Scan for the cell matching the given text and deliver its (X, Y) coordinate at center. 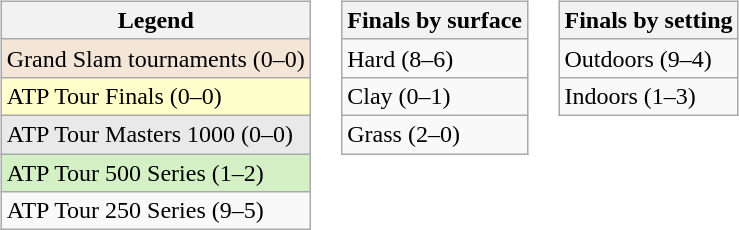
ATP Tour Masters 1000 (0–0) (156, 134)
Outdoors (9–4) (648, 58)
Finals by setting (648, 20)
ATP Tour Finals (0–0) (156, 96)
Grand Slam tournaments (0–0) (156, 58)
Hard (8–6) (435, 58)
ATP Tour 250 Series (9–5) (156, 211)
Indoors (1–3) (648, 96)
ATP Tour 500 Series (1–2) (156, 173)
Clay (0–1) (435, 96)
Grass (2–0) (435, 134)
Legend (156, 20)
Finals by surface (435, 20)
